Detect which cell encompasses the target text, then output its [X, Y] center coordinate. 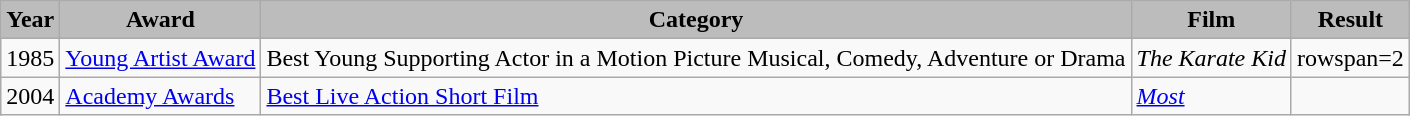
2004 [30, 96]
The Karate Kid [1211, 58]
Film [1211, 20]
Award [160, 20]
1985 [30, 58]
rowspan=2 [1350, 58]
Young Artist Award [160, 58]
Academy Awards [160, 96]
Year [30, 20]
Best Young Supporting Actor in a Motion Picture Musical, Comedy, Adventure or Drama [696, 58]
Result [1350, 20]
Most [1211, 96]
Best Live Action Short Film [696, 96]
Category [696, 20]
